Locate the cell with the specified text and output its [x, y] center coordinate. 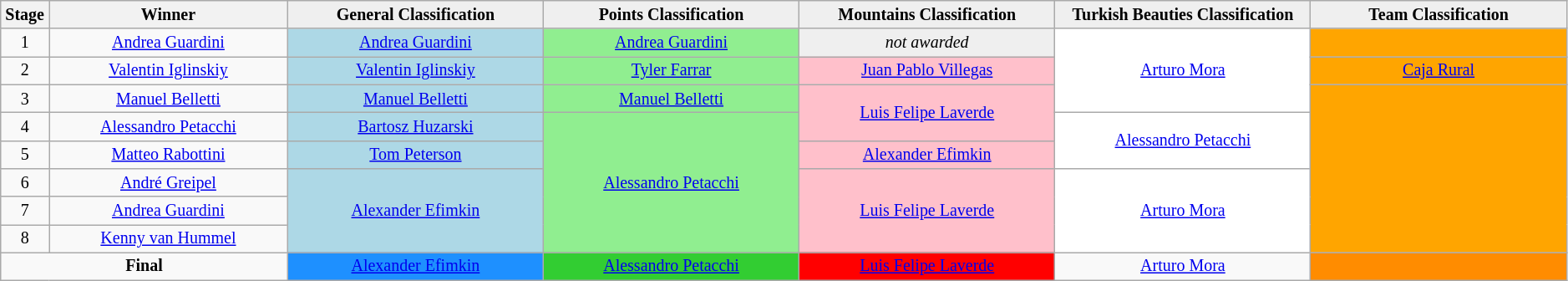
André Greipel [169, 182]
not awarded [927, 43]
6 [25, 182]
8 [25, 239]
Mountains Classification [927, 15]
Tom Peterson [415, 154]
3 [25, 99]
Turkish Beauties Classification [1183, 15]
Matteo Rabottini [169, 154]
Kenny van Hummel [169, 239]
Bartosz Huzarski [415, 127]
Winner [169, 15]
Final [145, 266]
Points Classification [671, 15]
1 [25, 43]
Team Classification [1439, 15]
General Classification [415, 15]
Stage [25, 15]
5 [25, 154]
Caja Rural [1439, 70]
Juan Pablo Villegas [927, 70]
Tyler Farrar [671, 70]
2 [25, 70]
7 [25, 211]
4 [25, 127]
